Output the (X, Y) coordinate of the center of the cell containing the given text.  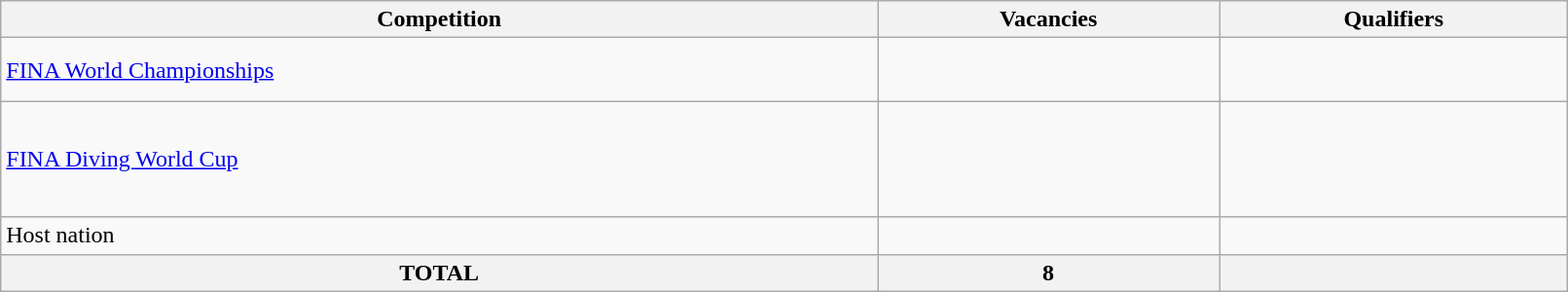
Host nation (440, 236)
Qualifiers (1394, 19)
Competition (440, 19)
FINA Diving World Cup (440, 160)
Vacancies (1049, 19)
8 (1049, 273)
TOTAL (440, 273)
FINA World Championships (440, 70)
